Capture the cell that displays the provided text and extract its [x, y] central coordinate. 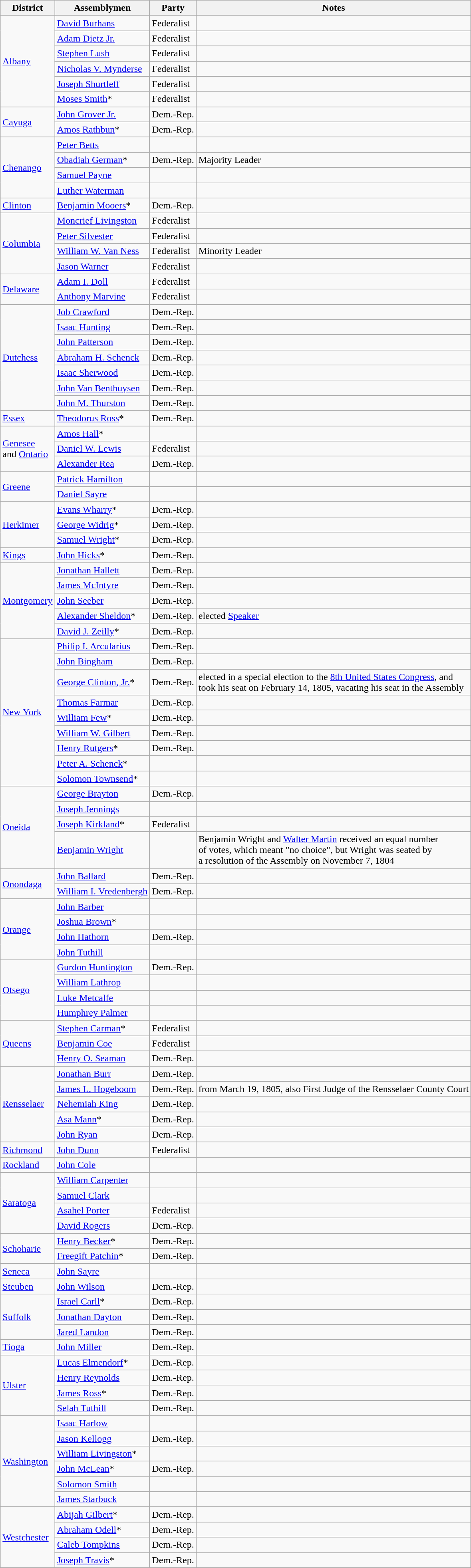
Moncrief Livingston [102, 221]
John Sayre [102, 1271]
Suffolk [28, 1317]
James Starbuck [102, 1499]
Daniel W. Lewis [102, 449]
Party [173, 8]
Jason Warner [102, 266]
John Bingham [102, 661]
Freegift Patchin* [102, 1256]
Abraham Odell* [102, 1530]
Greene [28, 487]
Samuel Wright* [102, 540]
Kings [28, 555]
Lucas Elmendorf* [102, 1362]
Joseph Kirkland* [102, 824]
Solomon Townsend* [102, 779]
Jared Landon [102, 1332]
Rensselaer [28, 1104]
George Brayton [102, 794]
James Ross* [102, 1393]
John Miller [102, 1347]
New York [28, 712]
Jason Kellogg [102, 1439]
from March 19, 1805, also First Judge of the Rensselaer County Court [334, 1089]
Oneida [28, 827]
John Barber [102, 906]
Daniel Sayre [102, 494]
George Widrig* [102, 525]
Delaware [28, 289]
Majority Leader [334, 160]
David J. Zeilly* [102, 631]
John Seeber [102, 601]
Moses Smith* [102, 99]
Isaac Sherwood [102, 373]
elected in a special election to the 8th United States Congress, and took his seat on February 14, 1805, vacating his seat in the Assembly [334, 682]
Peter Betts [102, 145]
Caleb Tompkins [102, 1545]
Notes [334, 8]
Joseph Travis* [102, 1560]
Genesee and Ontario [28, 448]
Samuel Payne [102, 175]
Nehemiah King [102, 1104]
John Grover Jr. [102, 114]
Abraham H. Schenck [102, 357]
John Tuthill [102, 952]
Alexander Sheldon* [102, 616]
Stephen Carman* [102, 1028]
Adam Dietz Jr. [102, 38]
Richmond [28, 1150]
Stephen Lush [102, 54]
Gurdon Huntington [102, 967]
Luther Waterman [102, 190]
William I. Vredenbergh [102, 891]
John Van Benthuysen [102, 388]
Henry Reynolds [102, 1378]
Alexander Rea [102, 464]
John Ballard [102, 876]
Joseph Jennings [102, 809]
Otsego [28, 990]
John Wilson [102, 1287]
Patrick Hamilton [102, 479]
Queens [28, 1043]
Henry Becker* [102, 1241]
Benjamin Mooers* [102, 206]
James McIntyre [102, 585]
John Ryan [102, 1134]
Job Crawford [102, 312]
Amos Rathbun* [102, 129]
Saratoga [28, 1203]
John McLean* [102, 1469]
Henry O. Seaman [102, 1059]
Minority Leader [334, 251]
Steuben [28, 1287]
Luke Metcalfe [102, 998]
Herkimer [28, 525]
Thomas Farmar [102, 703]
Anthony Marvine [102, 297]
James L. Hogeboom [102, 1089]
Chenango [28, 167]
William W. Gilbert [102, 733]
Ulster [28, 1385]
John Hathorn [102, 937]
David Rogers [102, 1226]
Theodorus Ross* [102, 418]
Isaac Harlow [102, 1423]
Philip I. Arcularius [102, 646]
Isaac Hunting [102, 327]
Nicholas V. Mynderse [102, 69]
Benjamin Wright [102, 850]
Amos Hall* [102, 433]
Peter Silvester [102, 236]
William Carpenter [102, 1180]
John Dunn [102, 1150]
Seneca [28, 1271]
Cayuga [28, 122]
Jonathan Dayton [102, 1317]
District [28, 8]
George Clinton, Jr.* [102, 682]
elected Speaker [334, 616]
Joshua Brown* [102, 922]
Onondaga [28, 884]
Westchester [28, 1537]
Peter A. Schenck* [102, 763]
Essex [28, 418]
William Few* [102, 718]
Jonathan Burr [102, 1074]
Rockland [28, 1165]
Clinton [28, 206]
Benjamin Coe [102, 1043]
Washington [28, 1461]
Montgomery [28, 601]
John Patterson [102, 342]
Adam I. Doll [102, 281]
Orange [28, 929]
John Cole [102, 1165]
Abijah Gilbert* [102, 1514]
John Hicks* [102, 555]
Joseph Shurtleff [102, 84]
Solomon Smith [102, 1484]
Obadiah German* [102, 160]
Israel Carll* [102, 1302]
Assemblymen [102, 8]
Asa Mann* [102, 1119]
Albany [28, 61]
Jonathan Hallett [102, 570]
John M. Thurston [102, 403]
Schoharie [28, 1249]
Columbia [28, 244]
Asahel Porter [102, 1211]
William Lathrop [102, 983]
Evans Wharry* [102, 509]
William Livingston* [102, 1454]
Dutchess [28, 357]
Tioga [28, 1347]
David Burhans [102, 23]
Samuel Clark [102, 1195]
Humphrey Palmer [102, 1013]
Selah Tuthill [102, 1408]
William W. Van Ness [102, 251]
Henry Rutgers* [102, 748]
